Extract the (x, y) coordinate from the center of the cell holding the provided text.  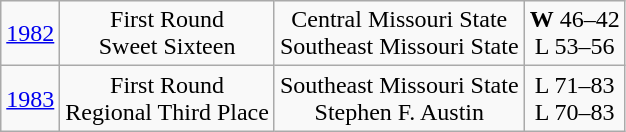
W 46–42L 53–56 (574, 34)
L 71–83L 70–83 (574, 98)
Central Missouri StateSoutheast Missouri State (399, 34)
First RoundSweet Sixteen (168, 34)
First RoundRegional Third Place (168, 98)
1983 (30, 98)
1982 (30, 34)
Southeast Missouri StateStephen F. Austin (399, 98)
